Return the (X, Y) coordinate for the center point of the cell that contains the specified text.  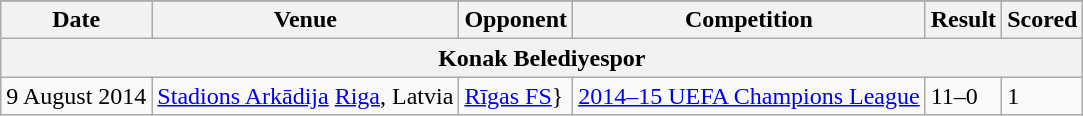
1 (1042, 96)
11–0 (963, 96)
Result (963, 20)
Rīgas FS} (516, 96)
Date (76, 20)
Scored (1042, 20)
Competition (750, 20)
Stadions Arkādija Riga, Latvia (306, 96)
9 August 2014 (76, 96)
Venue (306, 20)
Opponent (516, 20)
2014–15 UEFA Champions League (750, 96)
Konak Belediyespor (542, 58)
